Return (X, Y) of the center of cell containing provided text 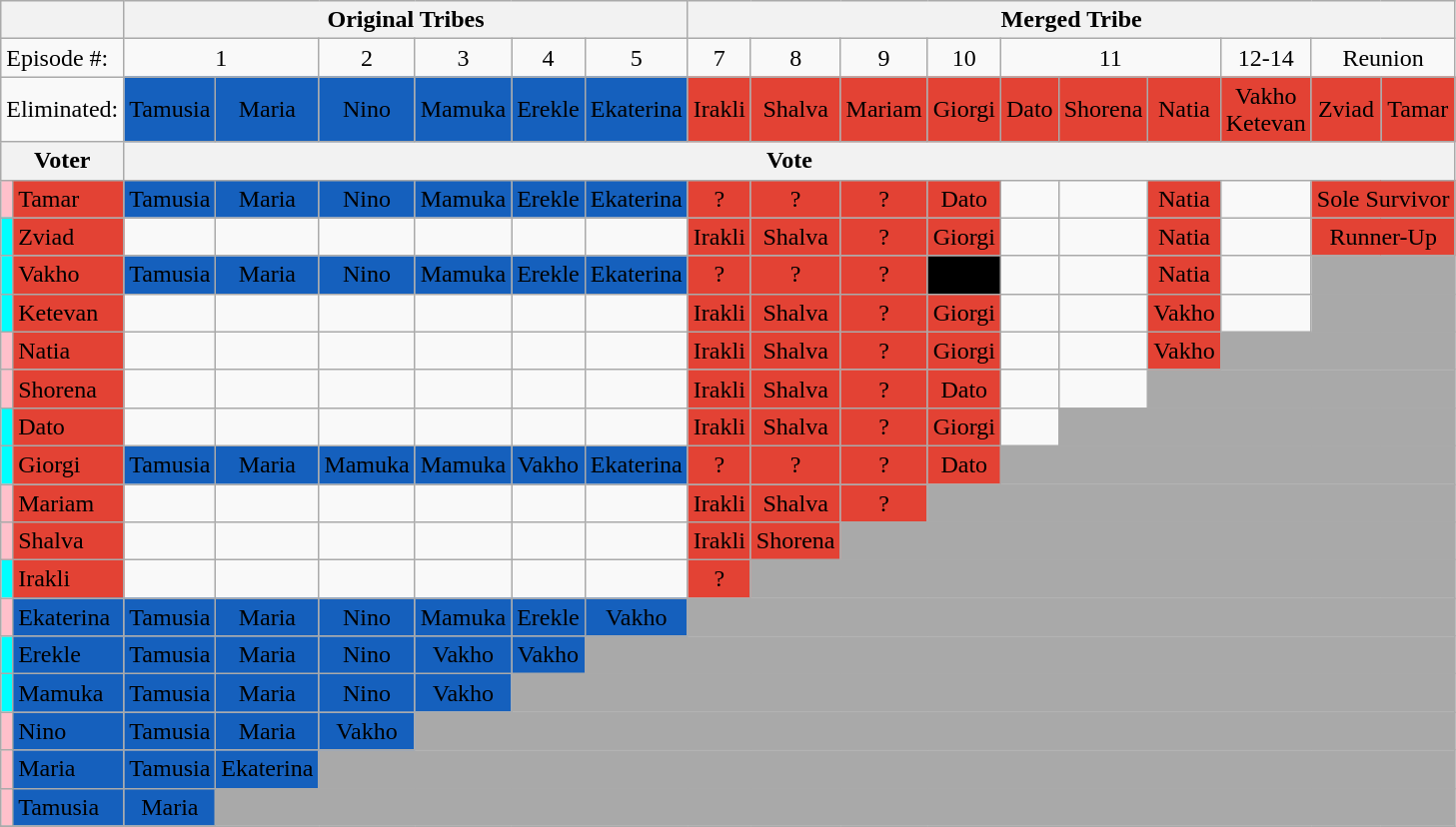
3 (463, 58)
Ketevan (68, 313)
11 (1110, 58)
VakhoKetevan (1265, 110)
Original Tribes (406, 20)
Voter (62, 161)
2 (367, 58)
Reunion (1383, 58)
7 (720, 58)
Runner-Up (1383, 237)
1 (222, 58)
10 (963, 58)
12-14 (1265, 58)
Vote (789, 161)
Sole Survivor (1383, 199)
Merged Tribe (1071, 20)
4 (549, 58)
8 (795, 58)
5 (636, 58)
Eliminated: (62, 110)
9 (883, 58)
Episode #: (62, 58)
